Return the (X, Y) coordinate for the center point of the cell that contains the specified text.  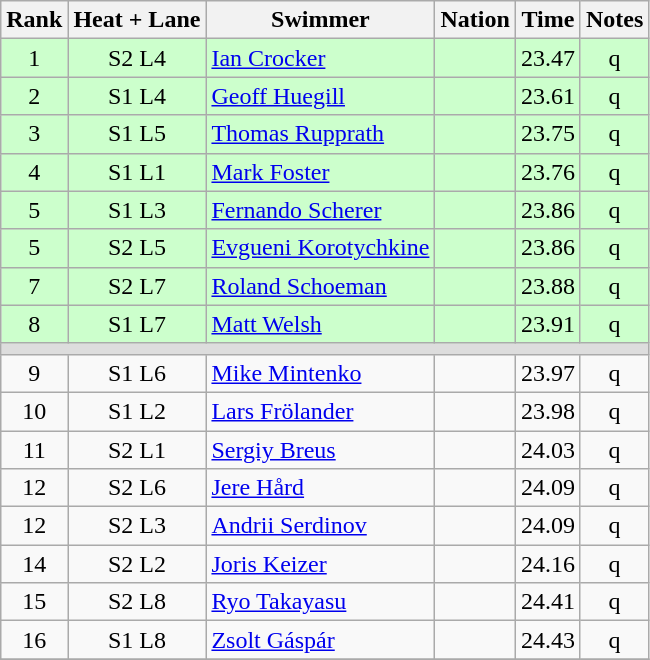
Swimmer (320, 20)
S1 L8 (137, 640)
Nation (475, 20)
Lars Frölander (320, 411)
Geoff Huegill (320, 96)
S1 L2 (137, 411)
16 (34, 640)
2 (34, 96)
3 (34, 134)
S1 L5 (137, 134)
23.98 (548, 411)
S2 L8 (137, 602)
S2 L7 (137, 286)
S2 L6 (137, 488)
24.03 (548, 449)
8 (34, 324)
S2 L4 (137, 58)
Time (548, 20)
Ryo Takayasu (320, 602)
S1 L4 (137, 96)
Notes (614, 20)
S2 L5 (137, 248)
23.61 (548, 96)
S2 L3 (137, 526)
Matt Welsh (320, 324)
Thomas Rupprath (320, 134)
Heat + Lane (137, 20)
23.47 (548, 58)
24.16 (548, 564)
Sergiy Breus (320, 449)
Evgueni Korotychkine (320, 248)
23.88 (548, 286)
S1 L6 (137, 373)
4 (34, 172)
11 (34, 449)
23.97 (548, 373)
15 (34, 602)
Jere Hård (320, 488)
S2 L2 (137, 564)
S2 L1 (137, 449)
1 (34, 58)
Fernando Scherer (320, 210)
24.43 (548, 640)
23.75 (548, 134)
Zsolt Gáspár (320, 640)
Mike Mintenko (320, 373)
14 (34, 564)
24.41 (548, 602)
S1 L3 (137, 210)
7 (34, 286)
Ian Crocker (320, 58)
Rank (34, 20)
9 (34, 373)
23.76 (548, 172)
Andrii Serdinov (320, 526)
10 (34, 411)
Roland Schoeman (320, 286)
Mark Foster (320, 172)
S1 L1 (137, 172)
S1 L7 (137, 324)
Joris Keizer (320, 564)
23.91 (548, 324)
